For the text-containing cell, return its midpoint in [X, Y] coordinate format. 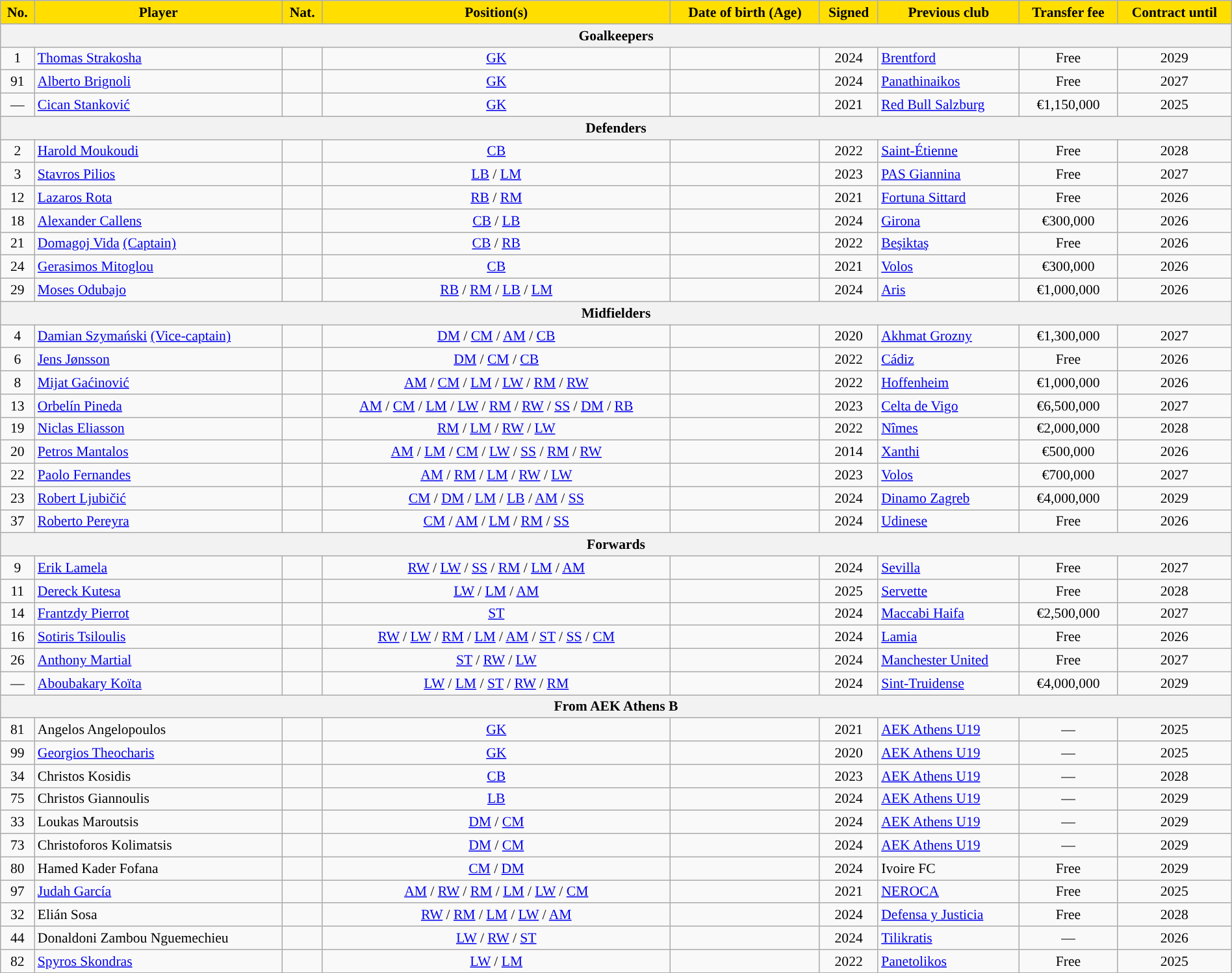
Panathinaikos [949, 82]
Angelos Angelopoulos [159, 730]
ST [496, 614]
AM / CM / LM / LW / RM / RW [496, 383]
Tilikratis [949, 938]
Fortuna Sittard [949, 197]
AM / LM / CM / LW / SS / RM / RW [496, 452]
Elián Sosa [159, 915]
26 [18, 661]
€700,000 [1068, 475]
Lazaros Rota [159, 197]
Christoforos Kolimatsis [159, 846]
23 [18, 498]
Domagoj Vida (Captain) [159, 244]
Girona [949, 221]
18 [18, 221]
Cádiz [949, 360]
91 [18, 82]
Player [159, 12]
Brentford [949, 58]
NEROCA [949, 892]
Alexander Callens [159, 221]
LB / LM [496, 175]
Contract until [1174, 12]
RB / RM [496, 197]
€2,000,000 [1068, 429]
21 [18, 244]
Hamed Kader Fofana [159, 868]
RW / RM / LM / LW / AM [496, 915]
Celta de Vigo [949, 406]
Akhmat Grozny [949, 336]
Defensa y Justicia [949, 915]
Thomas Strakosha [159, 58]
44 [18, 938]
AM / CM / LM / LW / RM / RW / SS / DM / RB [496, 406]
81 [18, 730]
No. [18, 12]
20 [18, 452]
PAS Giannina [949, 175]
Sotiris Tsiloulis [159, 637]
€1,300,000 [1068, 336]
Aboubakary Koïta [159, 683]
Ivoire FC [949, 868]
Position(s) [496, 12]
Hoffenheim [949, 383]
€2,500,000 [1068, 614]
RB / RM / LB / LM [496, 290]
Aris [949, 290]
Transfer fee [1068, 12]
2014 [849, 452]
80 [18, 868]
Panetolikos [949, 961]
11 [18, 591]
32 [18, 915]
22 [18, 475]
Anthony Martial [159, 661]
Xanthi [949, 452]
8 [18, 383]
Previous club [949, 12]
2 [18, 151]
Gerasimos Mitoglou [159, 267]
LB [496, 799]
Beşiktaş [949, 244]
Judah García [159, 892]
RW / LW / SS / RM / LM / AM [496, 568]
3 [18, 175]
29 [18, 290]
Saint-Étienne [949, 151]
Sint-Truidense [949, 683]
Goalkeepers [616, 36]
ST / RW / LW [496, 661]
Georgios Theocharis [159, 753]
CB / LB [496, 221]
Dereck Kutesa [159, 591]
LW / LM / AM [496, 591]
CB / RB [496, 244]
Alberto Brignoli [159, 82]
75 [18, 799]
Nîmes [949, 429]
AM / RW / RM / LM / LW / CM [496, 892]
DM / CM / AM / CB [496, 336]
€500,000 [1068, 452]
Dinamo Zagreb [949, 498]
CM / DM [496, 868]
16 [18, 637]
LW / LM [496, 961]
Cican Stanković [159, 105]
34 [18, 776]
Maccabi Haifa [949, 614]
Harold Moukoudi [159, 151]
Sevilla [949, 568]
Orbelín Pineda [159, 406]
6 [18, 360]
From AEK Athens B [616, 707]
9 [18, 568]
97 [18, 892]
LW / RW / ST [496, 938]
Frantzdy Pierrot [159, 614]
CM / AM / LM / RM / SS [496, 522]
Forwards [616, 545]
24 [18, 267]
13 [18, 406]
99 [18, 753]
Midfielders [616, 313]
Damian Szymański (Vice-captain) [159, 336]
Christos Kosidis [159, 776]
19 [18, 429]
Defenders [616, 128]
€6,500,000 [1068, 406]
73 [18, 846]
CM / DM / LM / LB / AM / SS [496, 498]
Petros Mantalos [159, 452]
Nat. [303, 12]
Signed [849, 12]
82 [18, 961]
Stavros Pilios [159, 175]
Spyros Skondras [159, 961]
Servette [949, 591]
Donaldoni Zambou Nguemechieu [159, 938]
Lamia [949, 637]
12 [18, 197]
AM / RM / LM / RW / LW [496, 475]
RM / LM / RW / LW [496, 429]
1 [18, 58]
Date of birth (Age) [745, 12]
Red Bull Salzburg [949, 105]
Robert Ljubičić [159, 498]
LW / LM / ST / RW / RM [496, 683]
Manchester United [949, 661]
RW / LW / RM / LM / AM / ST / SS / CM [496, 637]
Loukas Maroutsis [159, 822]
4 [18, 336]
Mijat Gaćinović [159, 383]
Christos Giannoulis [159, 799]
Moses Odubajo [159, 290]
33 [18, 822]
Jens Jønsson [159, 360]
Niclas Eliasson [159, 429]
Udinese [949, 522]
37 [18, 522]
Erik Lamela [159, 568]
Paolo Fernandes [159, 475]
DM / CM / CB [496, 360]
14 [18, 614]
Roberto Pereyra [159, 522]
€1,150,000 [1068, 105]
